Locate the cell with the specified text and output its [X, Y] center coordinate. 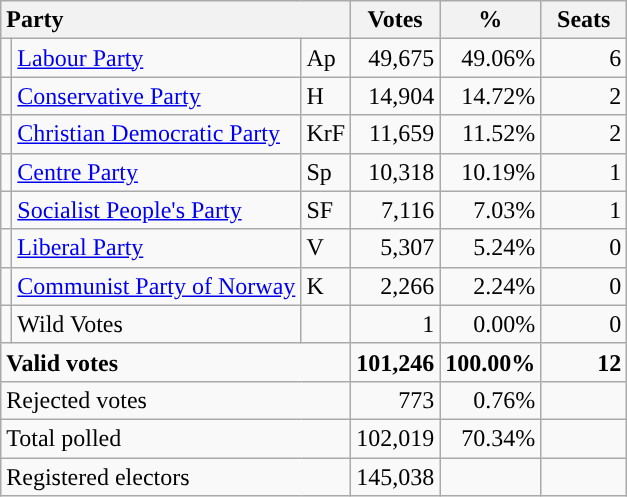
2,266 [396, 286]
SF [326, 210]
Ap [326, 58]
10,318 [396, 172]
Labour Party [156, 58]
11.52% [490, 134]
% [490, 20]
Rejected votes [176, 400]
14.72% [490, 96]
Liberal Party [156, 248]
11,659 [396, 134]
7.03% [490, 210]
Party [176, 20]
Conservative Party [156, 96]
6 [584, 58]
100.00% [490, 362]
773 [396, 400]
Socialist People's Party [156, 210]
49.06% [490, 58]
7,116 [396, 210]
49,675 [396, 58]
Seats [584, 20]
Total polled [176, 438]
101,246 [396, 362]
Wild Votes [156, 324]
Sp [326, 172]
2.24% [490, 286]
V [326, 248]
K [326, 286]
0.76% [490, 400]
Christian Democratic Party [156, 134]
Votes [396, 20]
5,307 [396, 248]
Registered electors [176, 477]
5.24% [490, 248]
145,038 [396, 477]
10.19% [490, 172]
KrF [326, 134]
H [326, 96]
12 [584, 362]
0.00% [490, 324]
Communist Party of Norway [156, 286]
14,904 [396, 96]
Centre Party [156, 172]
102,019 [396, 438]
Valid votes [176, 362]
70.34% [490, 438]
